Scan for the cell matching the given text and deliver its (x, y) coordinate at center. 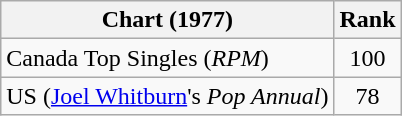
US (Joel Whitburn's Pop Annual) (168, 96)
78 (368, 96)
100 (368, 58)
Chart (1977) (168, 20)
Canada Top Singles (RPM) (168, 58)
Rank (368, 20)
